Capture the cell that displays the provided text and extract its (X, Y) central coordinate. 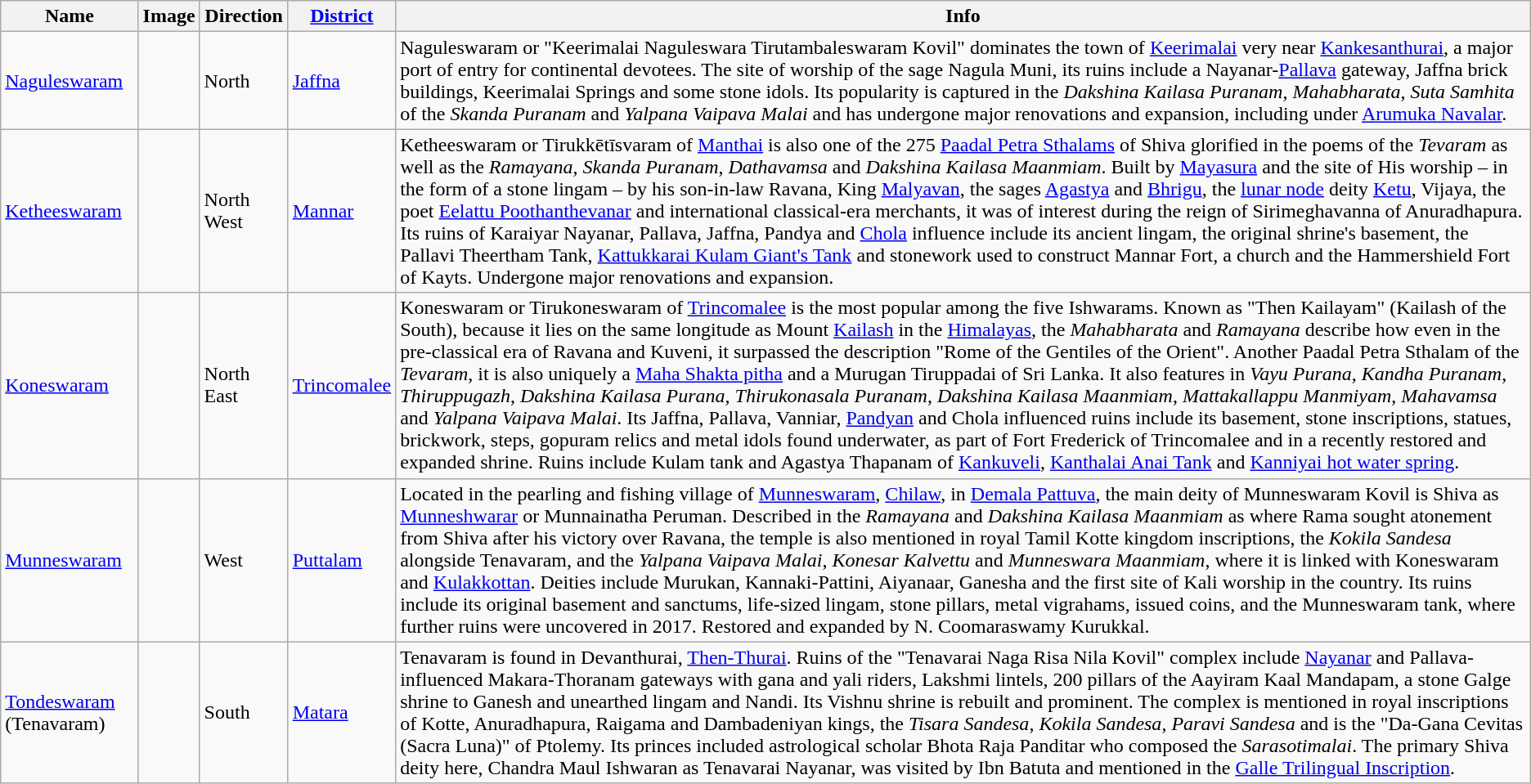
North West (244, 211)
Trincomalee (342, 386)
Tondeswaram (Tenavaram) (70, 713)
West (244, 560)
Matara (342, 713)
North East (244, 386)
Name (70, 16)
Naguleswaram (70, 80)
Koneswaram (70, 386)
Jaffna (342, 80)
District (342, 16)
Munneswaram (70, 560)
Ketheeswaram (70, 211)
Direction (244, 16)
South (244, 713)
North (244, 80)
Mannar (342, 211)
Image (168, 16)
Info (963, 16)
Puttalam (342, 560)
